Identify which cell holds the provided text, then report its [X, Y] central coordinate. 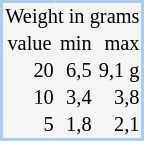
1,8 [74, 125]
20 [28, 70]
9,1 g [118, 70]
max [118, 44]
min [74, 44]
6,5 [74, 70]
value [28, 44]
3,4 [74, 98]
3,8 [118, 98]
5 [28, 125]
2,1 [118, 125]
Weight in grams [72, 16]
10 [28, 98]
